For the text-containing cell, return its midpoint in (X, Y) coordinate format. 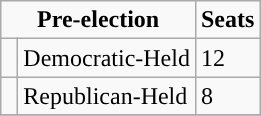
Seats (227, 20)
Democratic-Held (107, 58)
8 (227, 96)
Pre-election (98, 20)
12 (227, 58)
Republican-Held (107, 96)
